For the text-containing cell, return its midpoint in (x, y) coordinate format. 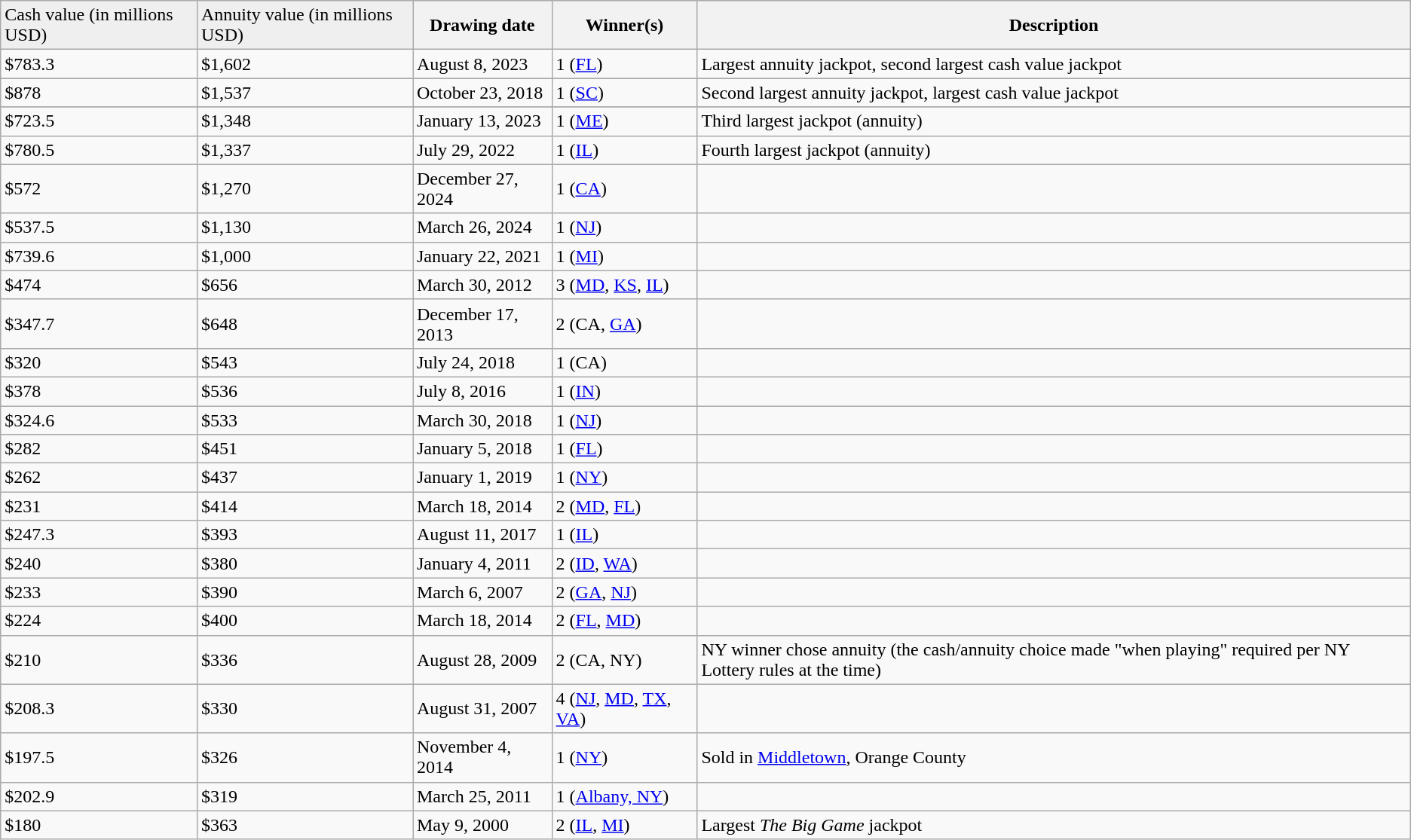
$543 (305, 362)
$202.9 (99, 796)
Winner(s) (624, 26)
$1,348 (305, 121)
$282 (99, 449)
January 5, 2018 (482, 449)
Largest The Big Game jackpot (1054, 825)
Largest annuity jackpot, second largest cash value jackpot (1054, 64)
$319 (305, 796)
$326 (305, 758)
2 (CA, NY) (624, 660)
Sold in Middletown, Orange County (1054, 758)
March 6, 2007 (482, 592)
March 26, 2024 (482, 228)
1 (ME) (624, 121)
$656 (305, 285)
October 23, 2018 (482, 93)
Fourth largest jackpot (annuity) (1054, 150)
$536 (305, 391)
2 (IL, MI) (624, 825)
1 (IN) (624, 391)
Cash value (in millions USD) (99, 26)
$324.6 (99, 420)
4 (NJ, MD, TX, VA) (624, 708)
$878 (99, 93)
Second largest annuity jackpot, largest cash value jackpot (1054, 93)
2 (GA, NJ) (624, 592)
$180 (99, 825)
$347.7 (99, 324)
$363 (305, 825)
$1,537 (305, 93)
August 11, 2017 (482, 535)
$262 (99, 478)
$414 (305, 506)
NY winner chose annuity (the cash/annuity choice made "when playing" required per NY Lottery rules at the time) (1054, 660)
$210 (99, 660)
$380 (305, 564)
$400 (305, 621)
$390 (305, 592)
1 (MI) (624, 256)
January 4, 2011 (482, 564)
August 8, 2023 (482, 64)
2 (CA, GA) (624, 324)
December 17, 2013 (482, 324)
January 13, 2023 (482, 121)
$231 (99, 506)
$393 (305, 535)
$320 (99, 362)
$780.5 (99, 150)
$224 (99, 621)
$208.3 (99, 708)
$1,130 (305, 228)
1 (SC) (624, 93)
Drawing date (482, 26)
$240 (99, 564)
November 4, 2014 (482, 758)
$1,602 (305, 64)
March 30, 2018 (482, 420)
Annuity value (in millions USD) (305, 26)
1 (Albany, NY) (624, 796)
August 31, 2007 (482, 708)
$572 (99, 188)
March 30, 2012 (482, 285)
2 (MD, FL) (624, 506)
$233 (99, 592)
$474 (99, 285)
$378 (99, 391)
July 8, 2016 (482, 391)
$1,000 (305, 256)
January 22, 2021 (482, 256)
$330 (305, 708)
August 28, 2009 (482, 660)
July 29, 2022 (482, 150)
December 27, 2024 (482, 188)
$783.3 (99, 64)
Description (1054, 26)
$739.6 (99, 256)
$648 (305, 324)
$247.3 (99, 535)
July 24, 2018 (482, 362)
$537.5 (99, 228)
$197.5 (99, 758)
2 (ID, WA) (624, 564)
$1,270 (305, 188)
$723.5 (99, 121)
January 1, 2019 (482, 478)
$437 (305, 478)
March 25, 2011 (482, 796)
3 (MD, KS, IL) (624, 285)
Third largest jackpot (annuity) (1054, 121)
$1,337 (305, 150)
$336 (305, 660)
$533 (305, 420)
$451 (305, 449)
May 9, 2000 (482, 825)
2 (FL, MD) (624, 621)
